Capture the cell that displays the provided text and extract its [X, Y] central coordinate. 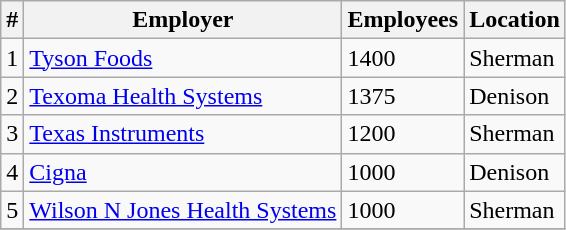
Employer [183, 20]
Texas Instruments [183, 134]
1 [12, 58]
Cigna [183, 172]
4 [12, 172]
Wilson N Jones Health Systems [183, 210]
Texoma Health Systems [183, 96]
# [12, 20]
3 [12, 134]
1400 [403, 58]
Location [515, 20]
Employees [403, 20]
2 [12, 96]
1200 [403, 134]
5 [12, 210]
Tyson Foods [183, 58]
1375 [403, 96]
